Return the (x, y) coordinate for the center point of the cell that contains the specified text.  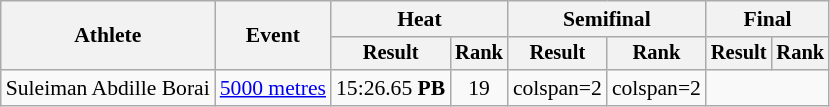
Semifinal (607, 19)
Suleiman Abdille Borai (108, 88)
15:26.65 PB (390, 88)
Heat (420, 19)
Athlete (108, 36)
5000 metres (273, 88)
Event (273, 36)
19 (479, 88)
Final (768, 19)
